Output the (X, Y) coordinate of the center of the cell containing the given text.  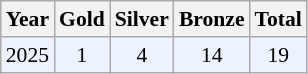
4 (142, 55)
14 (212, 55)
Gold (82, 19)
Total (278, 19)
Year (28, 19)
Bronze (212, 19)
19 (278, 55)
1 (82, 55)
Silver (142, 19)
2025 (28, 55)
